From the cell containing the given text, extract its center point as (X, Y) coordinate. 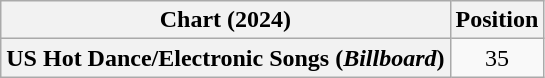
35 (497, 58)
Position (497, 20)
Chart (2024) (226, 20)
US Hot Dance/Electronic Songs (Billboard) (226, 58)
